Pinpoint the cell where the given text exists, returning its [X, Y] midpoint coordinate. 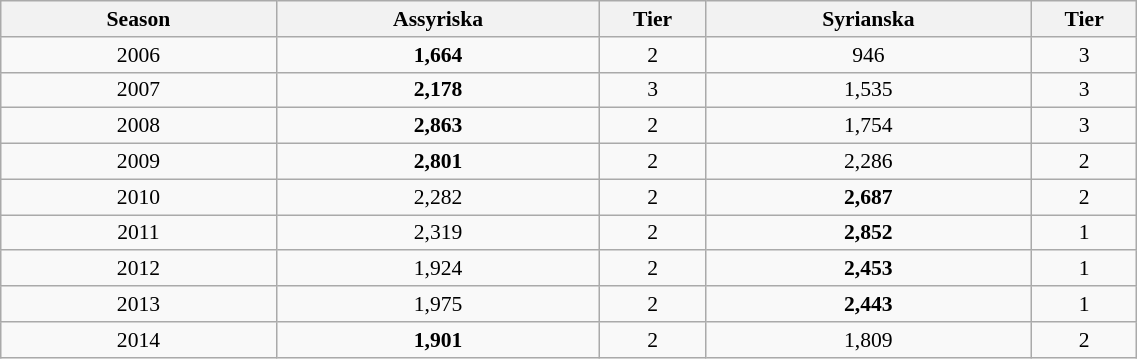
2010 [138, 197]
1,901 [438, 340]
2,687 [868, 197]
2008 [138, 126]
2013 [138, 304]
1,535 [868, 90]
1,809 [868, 340]
2,453 [868, 269]
2009 [138, 162]
2,801 [438, 162]
Season [138, 19]
2,319 [438, 233]
Assyriska [438, 19]
1,924 [438, 269]
946 [868, 55]
2,286 [868, 162]
1,754 [868, 126]
1,975 [438, 304]
2012 [138, 269]
2,178 [438, 90]
2011 [138, 233]
2014 [138, 340]
Syrianska [868, 19]
2007 [138, 90]
2,282 [438, 197]
2,852 [868, 233]
2006 [138, 55]
2,443 [868, 304]
1,664 [438, 55]
2,863 [438, 126]
